Provide the [X, Y] coordinate of the cell's center where the given text is located.  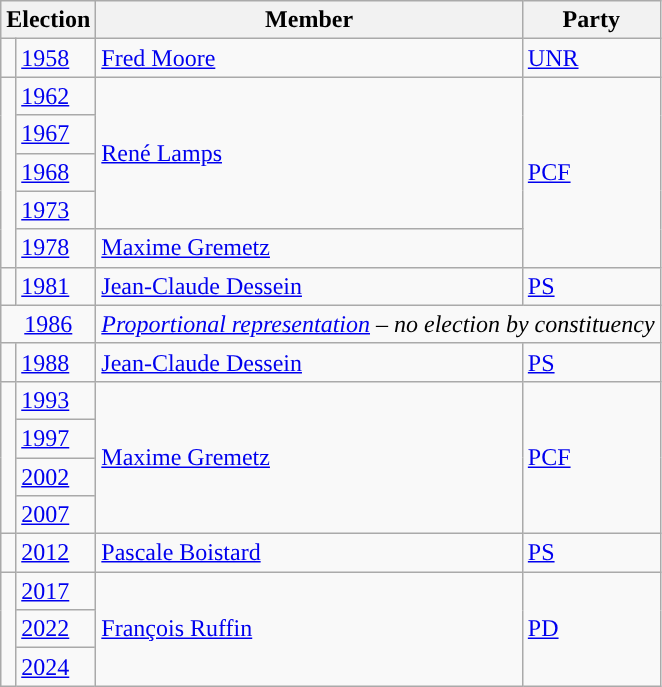
René Lamps [310, 153]
2017 [56, 591]
Fred Moore [310, 58]
1986 [48, 324]
2002 [56, 477]
2012 [56, 553]
1973 [56, 210]
1968 [56, 172]
1988 [56, 362]
PD [591, 629]
Party [591, 20]
Pascale Boistard [310, 553]
1958 [56, 58]
1967 [56, 134]
Election [48, 20]
2007 [56, 515]
Proportional representation – no election by constituency [378, 324]
2022 [56, 629]
François Ruffin [310, 629]
Member [310, 20]
1993 [56, 400]
1962 [56, 96]
1981 [56, 286]
1978 [56, 248]
1997 [56, 438]
UNR [591, 58]
2024 [56, 667]
